Output the [x, y] coordinate of the center of the cell containing the given text.  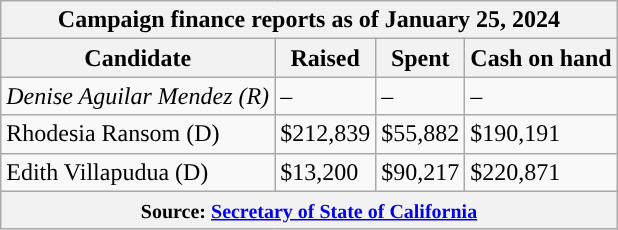
$90,217 [420, 172]
$13,200 [326, 172]
Raised [326, 58]
Spent [420, 58]
$220,871 [541, 172]
$190,191 [541, 134]
Campaign finance reports as of January 25, 2024 [309, 20]
Denise Aguilar Mendez (R) [138, 96]
Candidate [138, 58]
$55,882 [420, 134]
Source: Secretary of State of California [309, 210]
Cash on hand [541, 58]
Rhodesia Ransom (D) [138, 134]
Edith Villapudua (D) [138, 172]
$212,839 [326, 134]
